Capture the cell that displays the provided text and extract its (x, y) central coordinate. 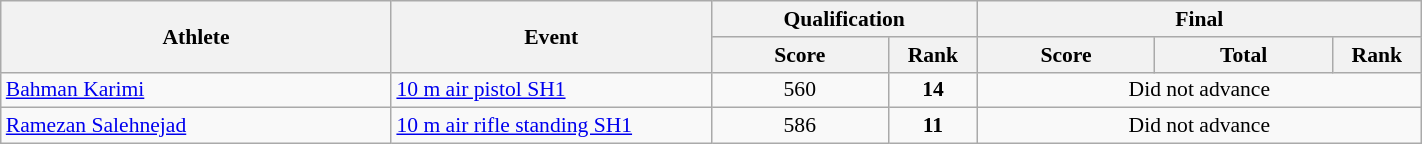
586 (800, 126)
11 (934, 126)
10 m air rifle standing SH1 (551, 126)
Final (1199, 19)
560 (800, 90)
Ramezan Salehnejad (196, 126)
Event (551, 36)
14 (934, 90)
10 m air pistol SH1 (551, 90)
Total (1244, 55)
Athlete (196, 36)
Qualification (844, 19)
Bahman Karimi (196, 90)
